Return (X, Y) of the center of cell containing provided text 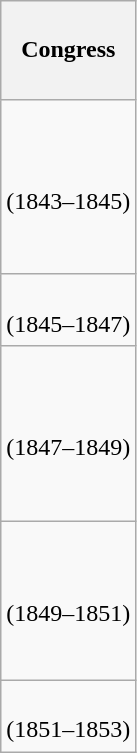
(1847–1849) (68, 434)
(1849–1851) (68, 600)
Congress (68, 50)
(1845–1847) (68, 310)
(1851–1853) (68, 716)
(1843–1845) (68, 188)
